Detect which cell encompasses the target text, then output its (X, Y) center coordinate. 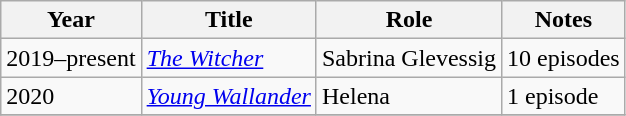
Sabrina Glevessig (408, 58)
Young Wallander (228, 96)
10 episodes (563, 58)
Role (408, 20)
Year (71, 20)
Helena (408, 96)
2020 (71, 96)
Title (228, 20)
The Witcher (228, 58)
2019–present (71, 58)
1 episode (563, 96)
Notes (563, 20)
